Output the (x, y) coordinate of the center of the cell containing the given text.  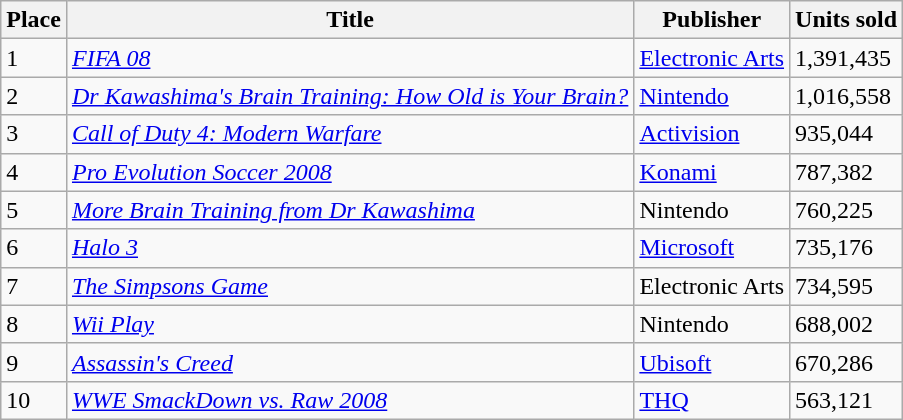
1 (34, 58)
563,121 (846, 400)
735,176 (846, 248)
Title (350, 20)
3 (34, 134)
Ubisoft (712, 362)
688,002 (846, 324)
Konami (712, 172)
7 (34, 286)
WWE SmackDown vs. Raw 2008 (350, 400)
Pro Evolution Soccer 2008 (350, 172)
Halo 3 (350, 248)
Publisher (712, 20)
670,286 (846, 362)
Activision (712, 134)
5 (34, 210)
Assassin's Creed (350, 362)
FIFA 08 (350, 58)
Place (34, 20)
4 (34, 172)
More Brain Training from Dr Kawashima (350, 210)
787,382 (846, 172)
Wii Play (350, 324)
1,016,558 (846, 96)
734,595 (846, 286)
6 (34, 248)
1,391,435 (846, 58)
The Simpsons Game (350, 286)
9 (34, 362)
10 (34, 400)
760,225 (846, 210)
Dr Kawashima's Brain Training: How Old is Your Brain? (350, 96)
935,044 (846, 134)
Call of Duty 4: Modern Warfare (350, 134)
Microsoft (712, 248)
THQ (712, 400)
8 (34, 324)
2 (34, 96)
Units sold (846, 20)
